Provide the [X, Y] coordinate of the cell's center where the given text is located.  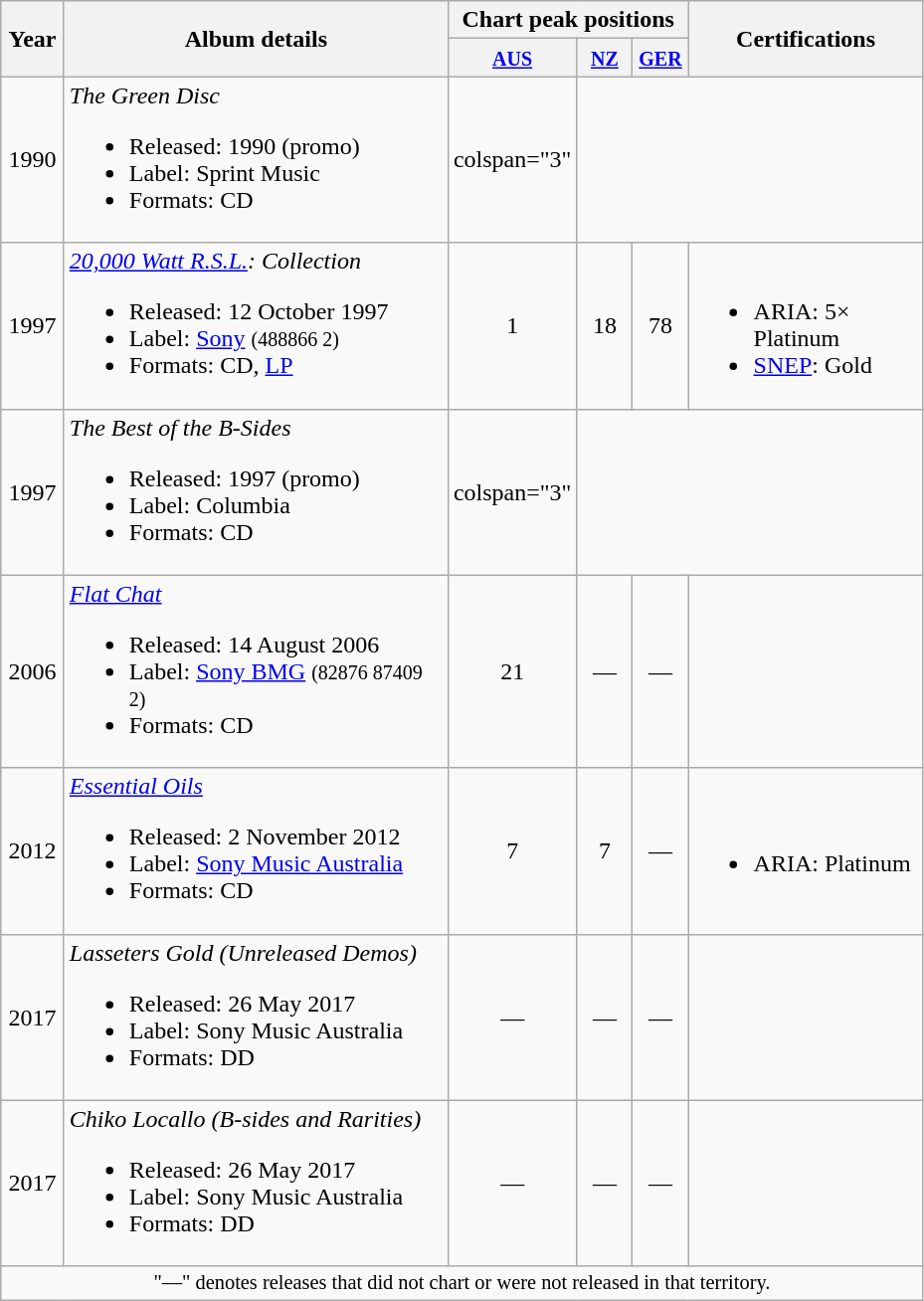
21 [512, 671]
ARIA: 5× PlatinumSNEP: Gold [806, 326]
Lasseters Gold (Unreleased Demos)Released: 26 May 2017Label: Sony Music AustraliaFormats: DD [256, 1017]
The Best of the B-SidesReleased: 1997 (promo)Label: ColumbiaFormats: CD [256, 491]
ARIA: Platinum [806, 851]
The Green DiscReleased: 1990 (promo)Label: Sprint MusicFormats: CD [256, 159]
NZ [605, 58]
Year [33, 39]
GER [660, 58]
78 [660, 326]
Certifications [806, 39]
1 [512, 326]
Essential OilsReleased: 2 November 2012Label: Sony Music AustraliaFormats: CD [256, 851]
AUS [512, 58]
Flat ChatReleased: 14 August 2006Label: Sony BMG (82876 87409 2)Formats: CD [256, 671]
Chart peak positions [568, 20]
20,000 Watt R.S.L.: CollectionReleased: 12 October 1997Label: Sony (488866 2)Formats: CD, LP [256, 326]
1990 [33, 159]
Album details [256, 39]
"—" denotes releases that did not chart or were not released in that territory. [462, 1283]
18 [605, 326]
Chiko Locallo (B-sides and Rarities)Released: 26 May 2017Label: Sony Music AustraliaFormats: DD [256, 1184]
2006 [33, 671]
2012 [33, 851]
